Extract the (x, y) coordinate from the center of the cell holding the provided text.  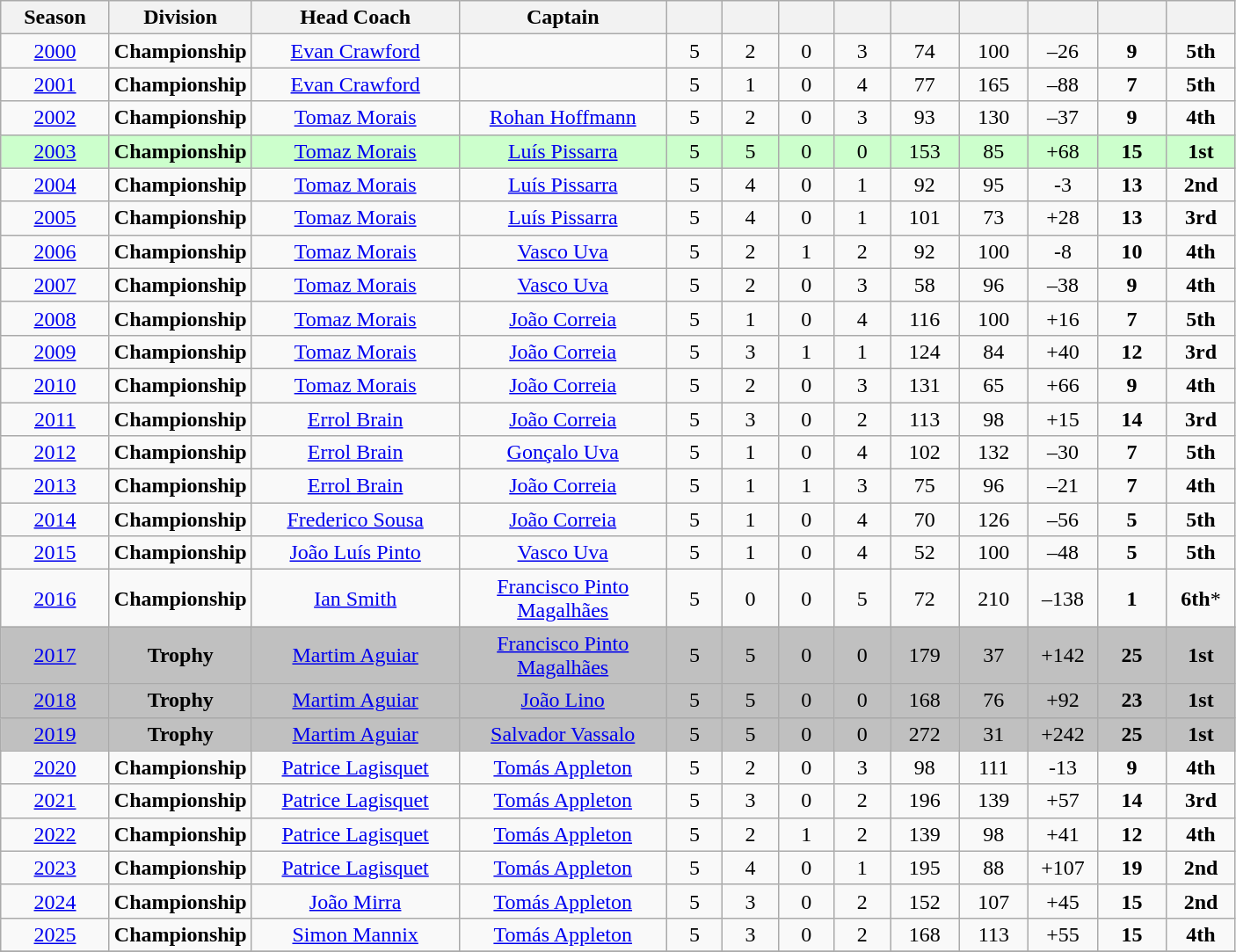
73 (993, 218)
72 (925, 598)
111 (993, 767)
+15 (1064, 419)
210 (993, 598)
2019 (55, 734)
2008 (55, 318)
2022 (55, 834)
152 (925, 901)
–56 (1064, 520)
2025 (55, 934)
+57 (1064, 801)
2002 (55, 118)
85 (993, 151)
João Lino (563, 701)
+55 (1064, 934)
–30 (1064, 453)
2009 (55, 352)
2001 (55, 84)
95 (993, 185)
Gonçalo Uva (563, 453)
2024 (55, 901)
2014 (55, 520)
2015 (55, 553)
2017 (55, 656)
131 (925, 385)
–138 (1064, 598)
2000 (55, 51)
Simon Mannix (355, 934)
74 (925, 51)
2005 (55, 218)
2011 (55, 419)
93 (925, 118)
70 (925, 520)
2013 (55, 486)
Division (180, 18)
Ian Smith (355, 598)
-8 (1064, 251)
-13 (1064, 767)
10 (1132, 251)
+28 (1064, 218)
37 (993, 656)
272 (925, 734)
+41 (1064, 834)
195 (925, 868)
130 (993, 118)
2010 (55, 385)
+16 (1064, 318)
107 (993, 901)
84 (993, 352)
João Mirra (355, 901)
–21 (1064, 486)
77 (925, 84)
102 (925, 453)
179 (925, 656)
–48 (1064, 553)
2018 (55, 701)
124 (925, 352)
+66 (1064, 385)
+142 (1064, 656)
2016 (55, 598)
2006 (55, 251)
2007 (55, 285)
2021 (55, 801)
165 (993, 84)
+107 (1064, 868)
-3 (1064, 185)
2004 (55, 185)
196 (925, 801)
+45 (1064, 901)
101 (925, 218)
88 (993, 868)
126 (993, 520)
76 (993, 701)
Season (55, 18)
Salvador Vassalo (563, 734)
2012 (55, 453)
58 (925, 285)
–37 (1064, 118)
Rohan Hoffmann (563, 118)
116 (925, 318)
+40 (1064, 352)
+92 (1064, 701)
–26 (1064, 51)
75 (925, 486)
31 (993, 734)
65 (993, 385)
+242 (1064, 734)
153 (925, 151)
19 (1132, 868)
Frederico Sousa (355, 520)
23 (1132, 701)
+68 (1064, 151)
Head Coach (355, 18)
132 (993, 453)
2003 (55, 151)
Captain (563, 18)
–88 (1064, 84)
–38 (1064, 285)
6th* (1201, 598)
2023 (55, 868)
João Luís Pinto (355, 553)
52 (925, 553)
2020 (55, 767)
